Provide the [X, Y] coordinate of the cell's center where the given text is located.  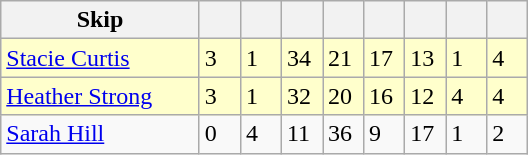
0 [220, 134]
12 [426, 96]
2 [508, 134]
Stacie Curtis [100, 58]
9 [384, 134]
Sarah Hill [100, 134]
13 [426, 58]
32 [302, 96]
20 [342, 96]
36 [342, 134]
11 [302, 134]
16 [384, 96]
Skip [100, 20]
34 [302, 58]
Heather Strong [100, 96]
21 [342, 58]
